For the text-containing cell, return its midpoint in (x, y) coordinate format. 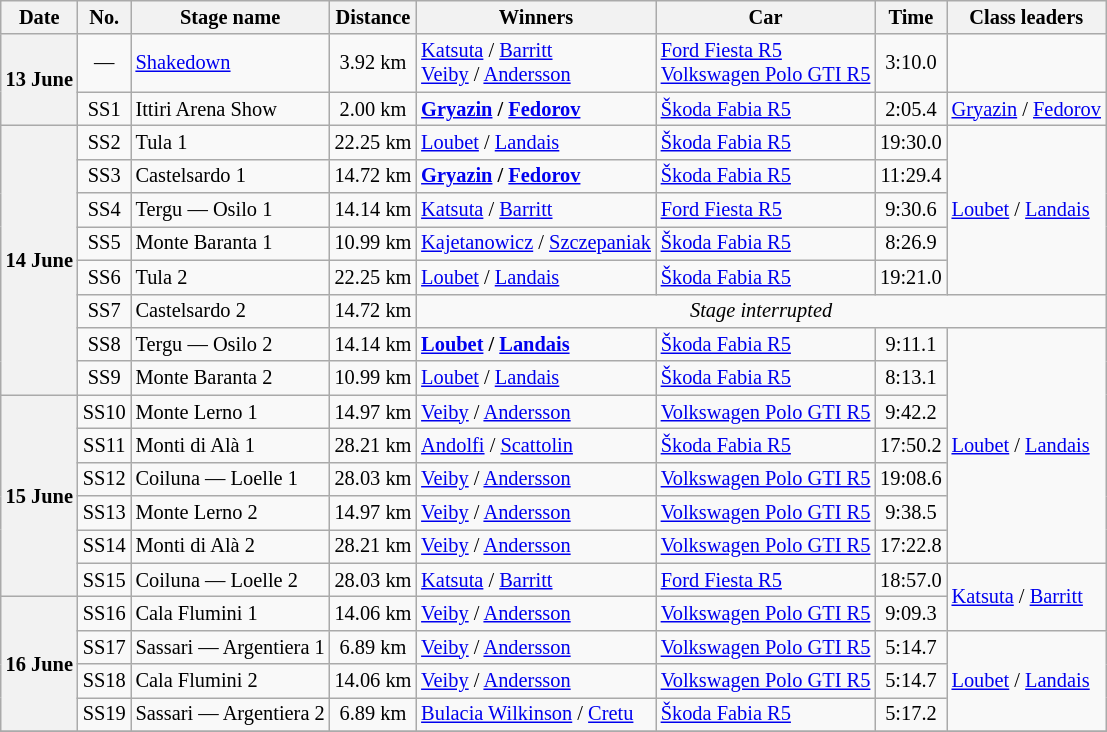
Castelsardo 2 (230, 311)
Monte Baranta 2 (230, 378)
SS6 (104, 277)
Stage name (230, 17)
16 June (40, 664)
Cala Flumini 1 (230, 613)
SS7 (104, 311)
Monti di Alà 2 (230, 546)
Date (40, 17)
13 June (40, 80)
Tergu — Osilo 2 (230, 344)
SS4 (104, 210)
SS15 (104, 580)
Ittiri Arena Show (230, 109)
9:11.1 (910, 344)
SS12 (104, 479)
11:29.4 (910, 176)
Shakedown (230, 63)
3.92 km (374, 63)
— (104, 63)
Tergu — Osilo 1 (230, 210)
SS17 (104, 647)
3:10.0 (910, 63)
Sassari — Argentiera 2 (230, 714)
9:42.2 (910, 412)
Monti di Alà 1 (230, 445)
Coiluna — Loelle 1 (230, 479)
17:22.8 (910, 546)
19:21.0 (910, 277)
18:57.0 (910, 580)
17:50.2 (910, 445)
Cala Flumini 2 (230, 681)
19:08.6 (910, 479)
Distance (374, 17)
Kajetanowicz / Szczepaniak (536, 243)
Ford Fiesta R5Volkswagen Polo GTI R5 (766, 63)
SS18 (104, 681)
2.00 km (374, 109)
SS8 (104, 344)
Monte Lerno 1 (230, 412)
SS5 (104, 243)
Coiluna — Loelle 2 (230, 580)
SS2 (104, 142)
SS1 (104, 109)
2:05.4 (910, 109)
SS19 (104, 714)
9:09.3 (910, 613)
Katsuta / BarrittVeiby / Andersson (536, 63)
Time (910, 17)
15 June (40, 496)
No. (104, 17)
Andolfi / Scattolin (536, 445)
8:13.1 (910, 378)
SS11 (104, 445)
Car (766, 17)
Monte Lerno 2 (230, 513)
19:30.0 (910, 142)
Stage interrupted (761, 311)
SS3 (104, 176)
Sassari — Argentiera 1 (230, 647)
5:17.2 (910, 714)
Winners (536, 17)
Castelsardo 1 (230, 176)
8:26.9 (910, 243)
Class leaders (1026, 17)
SS9 (104, 378)
SS13 (104, 513)
14 June (40, 260)
Monte Baranta 1 (230, 243)
9:30.6 (910, 210)
9:38.5 (910, 513)
SS16 (104, 613)
SS14 (104, 546)
Bulacia Wilkinson / Cretu (536, 714)
SS10 (104, 412)
Tula 2 (230, 277)
Tula 1 (230, 142)
